Find where the given text appears and provide that cell's center as (X, Y) coordinate. 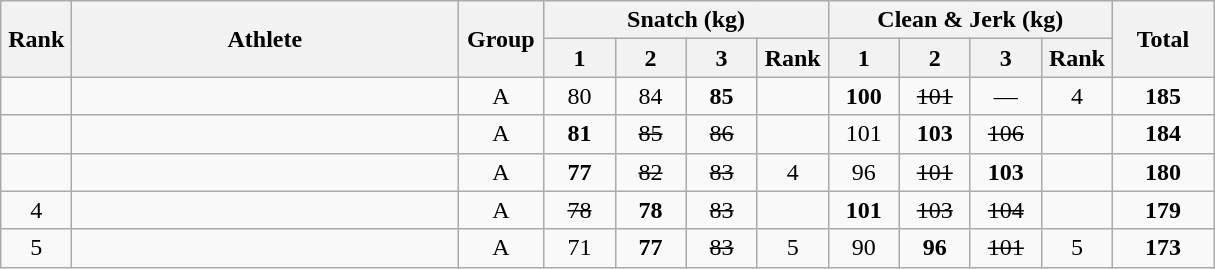
82 (650, 172)
Snatch (kg) (686, 20)
80 (580, 96)
Athlete (265, 39)
173 (1162, 248)
Total (1162, 39)
84 (650, 96)
90 (864, 248)
100 (864, 96)
104 (1006, 210)
185 (1162, 96)
180 (1162, 172)
184 (1162, 134)
Group (501, 39)
106 (1006, 134)
71 (580, 248)
Clean & Jerk (kg) (970, 20)
— (1006, 96)
179 (1162, 210)
81 (580, 134)
86 (722, 134)
